Find where the given text appears and provide that cell's center as [X, Y] coordinate. 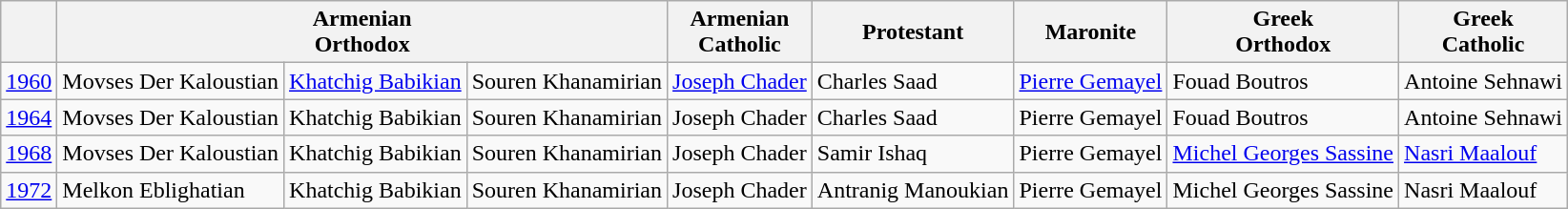
1968 [29, 154]
1972 [29, 190]
1964 [29, 117]
ArmenianOrthodox [362, 32]
GreekCatholic [1484, 32]
Melkon Eblighatian [171, 190]
ArmenianCatholic [740, 32]
Maronite [1091, 32]
GreekOrthodox [1284, 32]
Samir Ishaq [913, 154]
Protestant [913, 32]
Antranig Manoukian [913, 190]
1960 [29, 81]
